Output the [X, Y] coordinate of the center of the cell containing the given text.  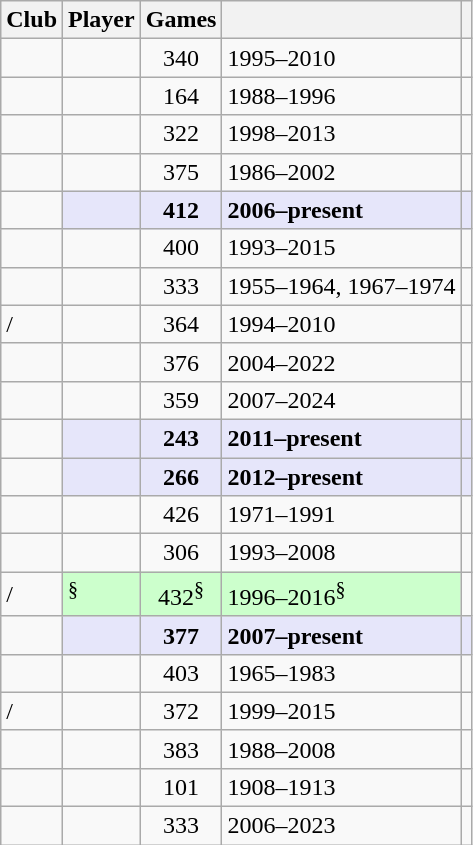
Games [181, 20]
Player [102, 20]
2006–2023 [342, 826]
1986–2002 [342, 172]
1994–2010 [342, 324]
1993–2008 [342, 553]
359 [181, 400]
243 [181, 438]
2007–present [342, 635]
1971–1991 [342, 515]
426 [181, 515]
1993–2015 [342, 248]
1998–2013 [342, 134]
1955–1964, 1967–1974 [342, 286]
376 [181, 362]
340 [181, 58]
377 [181, 635]
1999–2015 [342, 711]
364 [181, 324]
§ [102, 594]
412 [181, 210]
2006–present [342, 210]
2007–2024 [342, 400]
1995–2010 [342, 58]
306 [181, 553]
372 [181, 711]
432§ [181, 594]
1908–1913 [342, 787]
2012–present [342, 477]
1988–2008 [342, 749]
1988–1996 [342, 96]
383 [181, 749]
375 [181, 172]
164 [181, 96]
266 [181, 477]
322 [181, 134]
2011–present [342, 438]
400 [181, 248]
101 [181, 787]
2004–2022 [342, 362]
1965–1983 [342, 673]
Club [32, 20]
403 [181, 673]
1996–2016§ [342, 594]
